From the cell containing the given text, extract its center point as (x, y) coordinate. 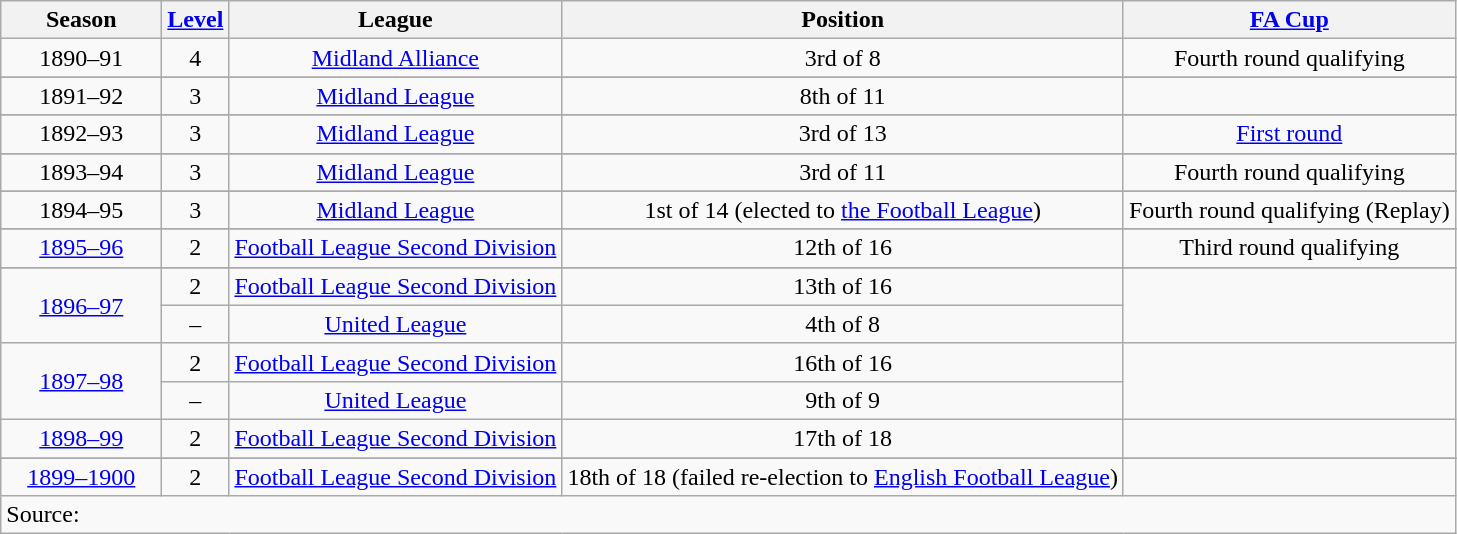
16th of 16 (843, 362)
1892–93 (82, 134)
1896–97 (82, 305)
First round (1289, 134)
1895–96 (82, 248)
1899–1900 (82, 477)
1893–94 (82, 172)
Fourth round qualifying (Replay) (1289, 210)
3rd of 13 (843, 134)
Midland Alliance (396, 58)
FA Cup (1289, 20)
17th of 18 (843, 438)
1898–99 (82, 438)
1891–92 (82, 96)
1894–95 (82, 210)
Position (843, 20)
1st of 14 (elected to the Football League) (843, 210)
13th of 16 (843, 286)
9th of 9 (843, 400)
Source: (728, 515)
4th of 8 (843, 324)
18th of 18 (failed re-election to English Football League) (843, 477)
Level (196, 20)
Third round qualifying (1289, 248)
8th of 11 (843, 96)
3rd of 11 (843, 172)
12th of 16 (843, 248)
1897–98 (82, 381)
1890–91 (82, 58)
League (396, 20)
3rd of 8 (843, 58)
4 (196, 58)
Season (82, 20)
